Pinpoint the cell where the given text exists, returning its (X, Y) midpoint coordinate. 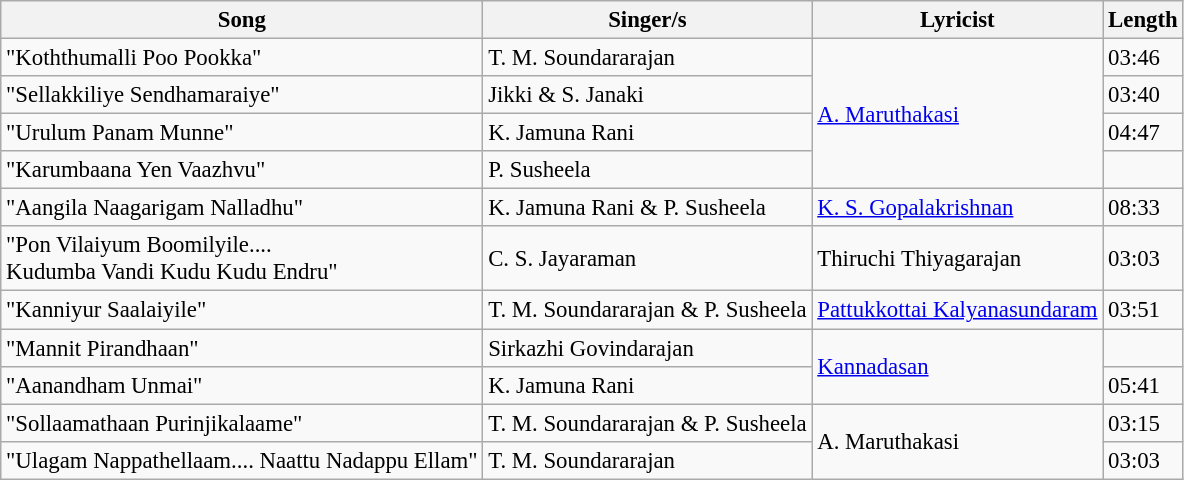
04:47 (1143, 133)
Lyricist (958, 20)
K. S. Gopalakrishnan (958, 208)
03:46 (1143, 58)
Kannadasan (958, 366)
"Mannit Pirandhaan" (242, 348)
Sirkazhi Govindarajan (648, 348)
C. S. Jayaraman (648, 258)
Jikki & S. Janaki (648, 95)
05:41 (1143, 385)
"Sollaamathaan Purinjikalaame" (242, 423)
03:40 (1143, 95)
Song (242, 20)
"Karumbaana Yen Vaazhvu" (242, 170)
"Ulagam Nappathellaam.... Naattu Nadappu Ellam" (242, 460)
08:33 (1143, 208)
"Sellakkiliye Sendhamaraiye" (242, 95)
Singer/s (648, 20)
"Pon Vilaiyum Boomilyile....Kudumba Vandi Kudu Kudu Endru" (242, 258)
"Aanandham Unmai" (242, 385)
P. Susheela (648, 170)
Thiruchi Thiyagarajan (958, 258)
"Kanniyur Saalaiyile" (242, 310)
K. Jamuna Rani & P. Susheela (648, 208)
"Urulum Panam Munne" (242, 133)
"Koththumalli Poo Pookka" (242, 58)
Pattukkottai Kalyanasundaram (958, 310)
03:51 (1143, 310)
Length (1143, 20)
"Aangila Naagarigam Nalladhu" (242, 208)
03:15 (1143, 423)
